Find where the given text appears and provide that cell's center as (x, y) coordinate. 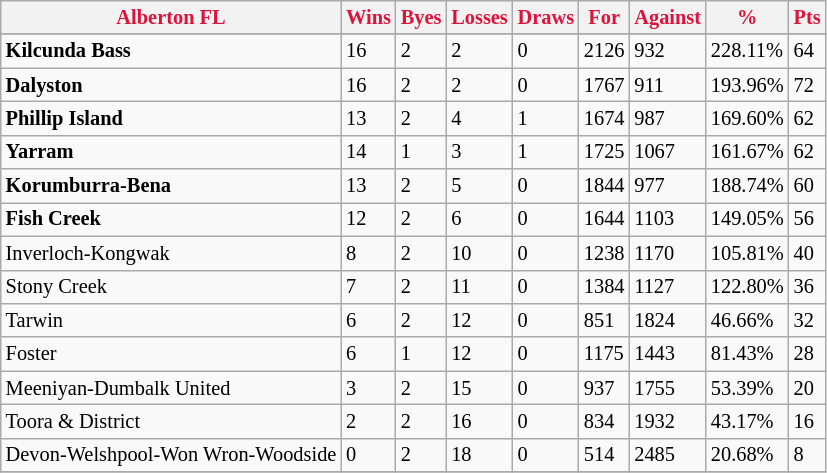
932 (668, 51)
Against (668, 17)
Pts (808, 17)
1384 (604, 287)
Wins (368, 17)
20 (808, 388)
60 (808, 186)
977 (668, 186)
Byes (421, 17)
28 (808, 354)
4 (479, 118)
1767 (604, 85)
46.66% (748, 320)
122.80% (748, 287)
1127 (668, 287)
5 (479, 186)
43.17% (748, 421)
Draws (546, 17)
18 (479, 455)
% (748, 17)
514 (604, 455)
Meeniyan-Dumbalk United (171, 388)
193.96% (748, 85)
1725 (604, 152)
36 (808, 287)
7 (368, 287)
Stony Creek (171, 287)
834 (604, 421)
11 (479, 287)
1443 (668, 354)
1170 (668, 253)
53.39% (748, 388)
1755 (668, 388)
Fish Creek (171, 219)
Devon-Welshpool-Won Wron-Woodside (171, 455)
987 (668, 118)
Alberton FL (171, 17)
72 (808, 85)
1844 (604, 186)
32 (808, 320)
Yarram (171, 152)
Dalyston (171, 85)
56 (808, 219)
169.60% (748, 118)
20.68% (748, 455)
10 (479, 253)
Kilcunda Bass (171, 51)
937 (604, 388)
1238 (604, 253)
851 (604, 320)
105.81% (748, 253)
15 (479, 388)
64 (808, 51)
Korumburra-Bena (171, 186)
228.11% (748, 51)
1644 (604, 219)
Toora & District (171, 421)
Inverloch-Kongwak (171, 253)
81.43% (748, 354)
1674 (604, 118)
40 (808, 253)
911 (668, 85)
Phillip Island (171, 118)
2126 (604, 51)
2485 (668, 455)
1932 (668, 421)
1067 (668, 152)
149.05% (748, 219)
Tarwin (171, 320)
1103 (668, 219)
188.74% (748, 186)
1824 (668, 320)
14 (368, 152)
1175 (604, 354)
161.67% (748, 152)
Losses (479, 17)
Foster (171, 354)
For (604, 17)
